Find where the given text appears and provide that cell's center as [x, y] coordinate. 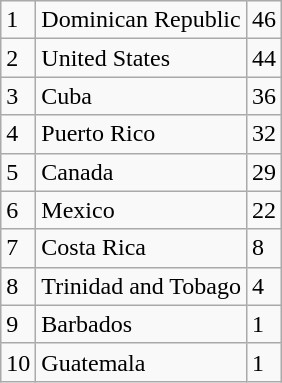
36 [264, 96]
Barbados [142, 324]
Puerto Rico [142, 134]
Cuba [142, 96]
United States [142, 58]
3 [18, 96]
10 [18, 362]
7 [18, 248]
29 [264, 172]
Costa Rica [142, 248]
Dominican Republic [142, 20]
Mexico [142, 210]
5 [18, 172]
44 [264, 58]
9 [18, 324]
2 [18, 58]
32 [264, 134]
Canada [142, 172]
Trinidad and Tobago [142, 286]
Guatemala [142, 362]
22 [264, 210]
6 [18, 210]
46 [264, 20]
